Output the (X, Y) coordinate of the center of the cell containing the given text.  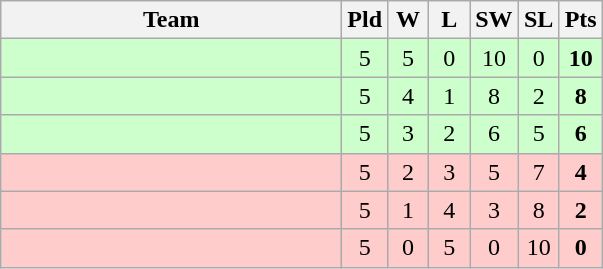
Pts (580, 20)
SL (538, 20)
7 (538, 172)
SW (494, 20)
Team (172, 20)
L (450, 20)
W (408, 20)
Pld (365, 20)
